Capture the cell that displays the provided text and extract its [x, y] central coordinate. 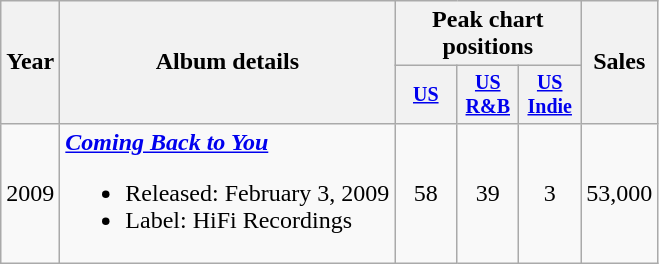
Year [30, 62]
Coming Back to YouReleased: February 3, 2009Label: HiFi Recordings [228, 193]
Sales [620, 62]
US Indie [550, 94]
Peak chart positions [488, 34]
53,000 [620, 193]
US R&B [488, 94]
US [426, 94]
39 [488, 193]
58 [426, 193]
3 [550, 193]
Album details [228, 62]
2009 [30, 193]
